Return the [x, y] coordinate for the center point of the cell that contains the specified text.  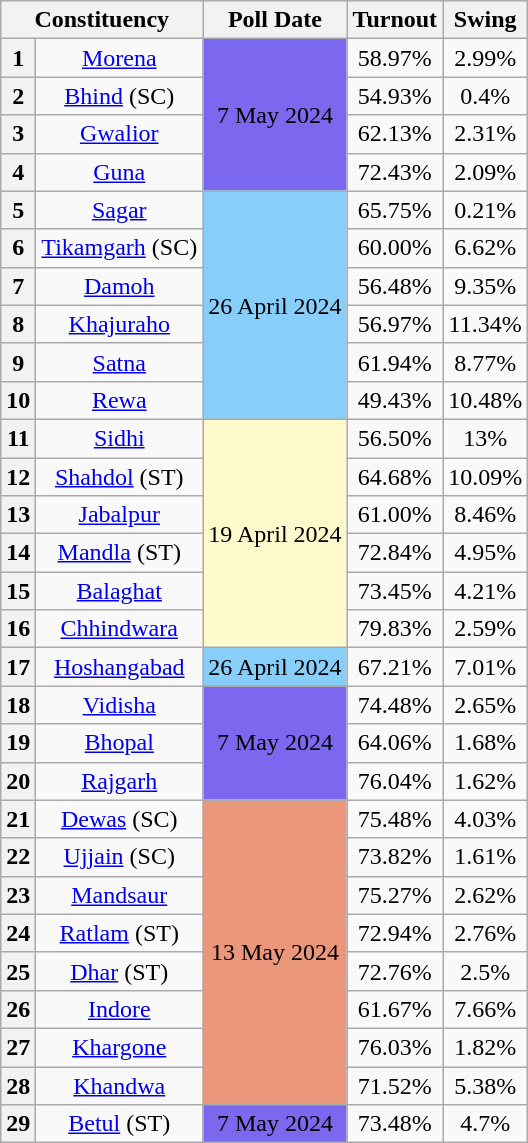
1.61% [486, 857]
7.01% [486, 667]
Morena [120, 58]
67.21% [395, 667]
4.95% [486, 553]
2.99% [486, 58]
79.83% [395, 629]
Damoh [120, 286]
61.67% [395, 1009]
10.48% [486, 400]
71.52% [395, 1085]
72.94% [395, 933]
58.97% [395, 58]
2.5% [486, 971]
13% [486, 438]
8 [18, 324]
Dhar (ST) [120, 971]
62.13% [395, 134]
4.03% [486, 819]
Rajgarh [120, 781]
Mandsaur [120, 895]
11 [18, 438]
75.48% [395, 819]
Chhindwara [120, 629]
27 [18, 1047]
Constituency [102, 20]
3 [18, 134]
22 [18, 857]
Ujjain (SC) [120, 857]
Swing [486, 20]
56.48% [395, 286]
Dewas (SC) [120, 819]
56.97% [395, 324]
9.35% [486, 286]
Turnout [395, 20]
76.04% [395, 781]
24 [18, 933]
8.77% [486, 362]
25 [18, 971]
10 [18, 400]
29 [18, 1124]
2.62% [486, 895]
Gwalior [120, 134]
2.31% [486, 134]
18 [18, 705]
2.09% [486, 172]
6 [18, 248]
5 [18, 210]
56.50% [395, 438]
23 [18, 895]
74.48% [395, 705]
10.09% [486, 477]
8.46% [486, 515]
4.7% [486, 1124]
1 [18, 58]
11.34% [486, 324]
Khandwa [120, 1085]
Rewa [120, 400]
72.76% [395, 971]
19 April 2024 [275, 533]
Satna [120, 362]
Mandla (ST) [120, 553]
9 [18, 362]
7 [18, 286]
12 [18, 477]
17 [18, 667]
28 [18, 1085]
1.62% [486, 781]
49.43% [395, 400]
Vidisha [120, 705]
2.59% [486, 629]
Balaghat [120, 591]
72.84% [395, 553]
20 [18, 781]
0.4% [486, 96]
Indore [120, 1009]
60.00% [395, 248]
2 [18, 96]
15 [18, 591]
Khajuraho [120, 324]
Tikamgarh (SC) [120, 248]
75.27% [395, 895]
Hoshangabad [120, 667]
Sidhi [120, 438]
73.82% [395, 857]
4.21% [486, 591]
65.75% [395, 210]
4 [18, 172]
Poll Date [275, 20]
54.93% [395, 96]
1.82% [486, 1047]
13 [18, 515]
19 [18, 743]
73.45% [395, 591]
72.43% [395, 172]
21 [18, 819]
Khargone [120, 1047]
0.21% [486, 210]
61.94% [395, 362]
5.38% [486, 1085]
7.66% [486, 1009]
64.68% [395, 477]
1.68% [486, 743]
Guna [120, 172]
13 May 2024 [275, 952]
Betul (ST) [120, 1124]
61.00% [395, 515]
73.48% [395, 1124]
64.06% [395, 743]
Shahdol (ST) [120, 477]
2.65% [486, 705]
Jabalpur [120, 515]
14 [18, 553]
2.76% [486, 933]
Bhopal [120, 743]
Sagar [120, 210]
6.62% [486, 248]
Ratlam (ST) [120, 933]
26 [18, 1009]
16 [18, 629]
Bhind (SC) [120, 96]
76.03% [395, 1047]
